Detect which cell encompasses the target text, then output its (X, Y) center coordinate. 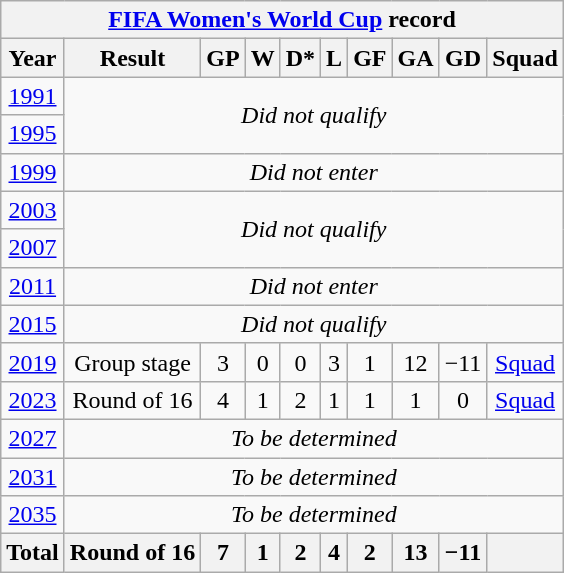
GD (463, 58)
2023 (33, 400)
Year (33, 58)
W (262, 58)
2003 (33, 210)
2027 (33, 438)
2007 (33, 248)
L (334, 58)
FIFA Women's World Cup record (282, 20)
12 (416, 362)
Total (33, 553)
7 (223, 553)
GA (416, 58)
Group stage (132, 362)
D* (300, 58)
1991 (33, 96)
2015 (33, 324)
13 (416, 553)
2011 (33, 286)
1999 (33, 172)
2019 (33, 362)
GF (370, 58)
2035 (33, 515)
2031 (33, 477)
GP (223, 58)
Result (132, 58)
1995 (33, 134)
